From the cell containing the given text, extract its center point as (x, y) coordinate. 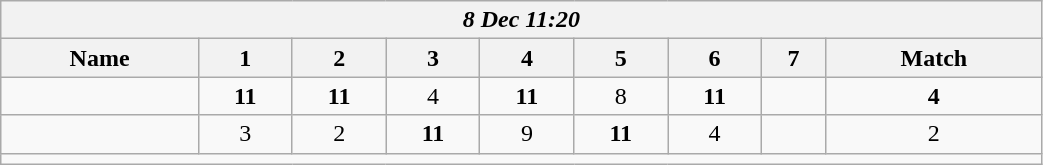
6 (715, 58)
1 (245, 58)
7 (794, 58)
5 (621, 58)
8 (621, 96)
Name (100, 58)
Match (934, 58)
9 (527, 134)
8 Dec 11:20 (522, 20)
